Identify which cell holds the provided text, then report its (x, y) central coordinate. 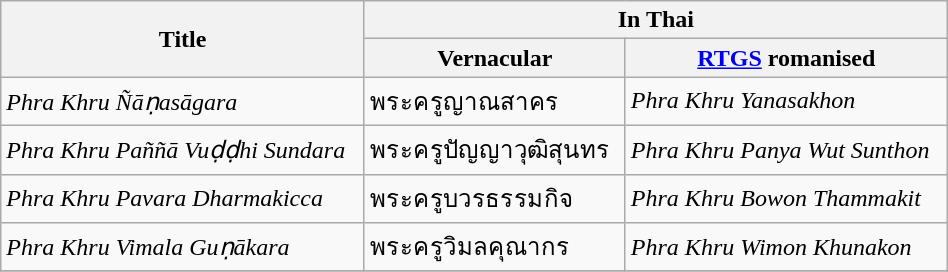
Phra Khru Bowon Thammakit (786, 198)
Phra Khru Vimala Guṇākara (183, 248)
Phra Khru Pavara Dharmakicca (183, 198)
Phra Khru Yanasakhon (786, 102)
Phra Khru Panya Wut Sunthon (786, 150)
RTGS romanised (786, 58)
Vernacular (494, 58)
Title (183, 39)
In Thai (656, 20)
พระครูญาณสาคร (494, 102)
Phra Khru Wimon Khunakon (786, 248)
พระครูปัญญาวุฒิสุนทร (494, 150)
พระครูบวรธรรมกิจ (494, 198)
พระครูวิมลคุณากร (494, 248)
Phra Khru Ñāṇasāgara (183, 102)
Phra Khru Paññā Vuḍḍhi Sundara (183, 150)
